Identify which cell holds the provided text, then report its [x, y] central coordinate. 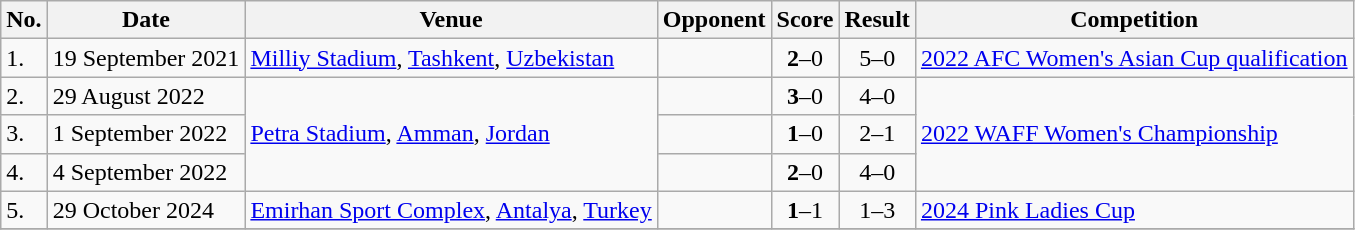
1–3 [877, 210]
Opponent [714, 20]
Petra Stadium, Amman, Jordan [451, 134]
Competition [1134, 20]
Milliy Stadium, Tashkent, Uzbekistan [451, 58]
Venue [451, 20]
19 September 2021 [146, 58]
2–1 [877, 134]
Score [805, 20]
3–0 [805, 96]
1. [24, 58]
Emirhan Sport Complex, Antalya, Turkey [451, 210]
2. [24, 96]
No. [24, 20]
Date [146, 20]
1 September 2022 [146, 134]
2022 AFC Women's Asian Cup qualification [1134, 58]
1–1 [805, 210]
5. [24, 210]
Result [877, 20]
29 October 2024 [146, 210]
3. [24, 134]
1–0 [805, 134]
2024 Pink Ladies Cup [1134, 210]
29 August 2022 [146, 96]
4. [24, 172]
5–0 [877, 58]
4 September 2022 [146, 172]
2022 WAFF Women's Championship [1134, 134]
